Detect which cell encompasses the target text, then output its [X, Y] center coordinate. 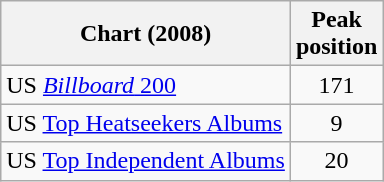
20 [336, 161]
171 [336, 85]
Chart (2008) [146, 34]
Peakposition [336, 34]
9 [336, 123]
US Top Independent Albums [146, 161]
US Billboard 200 [146, 85]
US Top Heatseekers Albums [146, 123]
